Extract the [x, y] coordinate from the center of the cell holding the provided text.  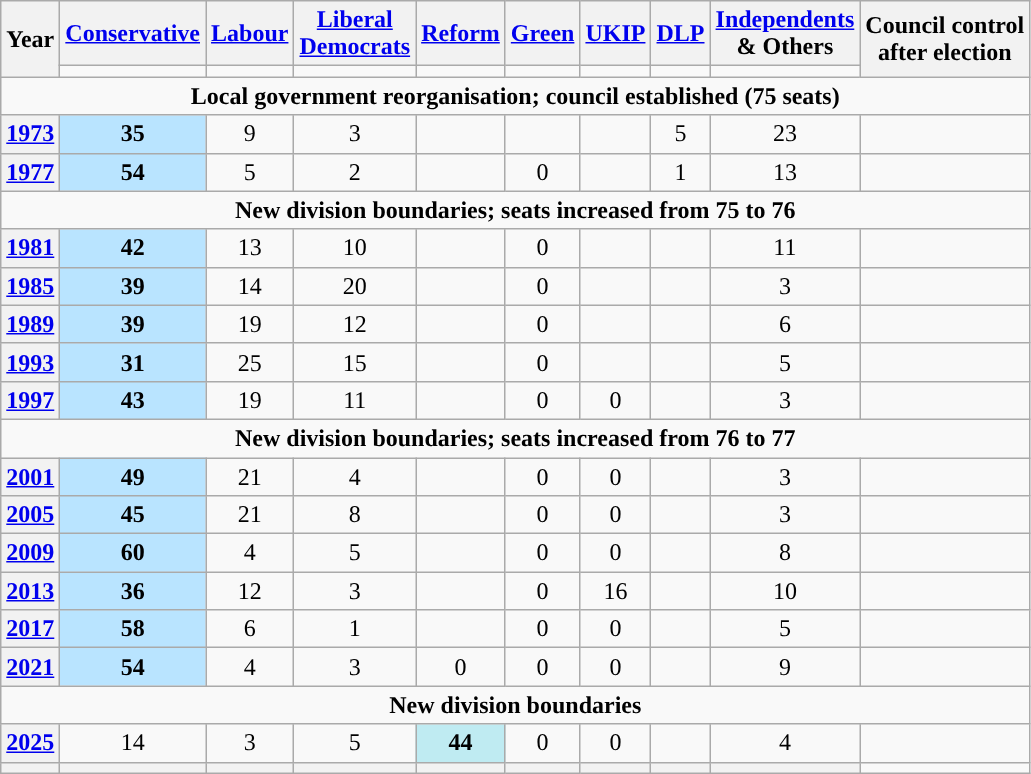
1981 [30, 248]
2013 [30, 591]
20 [355, 286]
Conservative [133, 34]
Local government reorganisation; council established (75 seats) [516, 96]
New division boundaries [516, 705]
44 [461, 743]
2017 [30, 629]
1973 [30, 134]
Green [542, 34]
16 [616, 591]
New division boundaries; seats increased from 76 to 77 [516, 438]
UKIP [616, 34]
58 [133, 629]
31 [133, 362]
1989 [30, 324]
Liberal Democrats [355, 34]
1977 [30, 172]
60 [133, 553]
DLP [680, 34]
Independents& Others [785, 34]
2021 [30, 667]
Reform [461, 34]
36 [133, 591]
45 [133, 515]
25 [250, 362]
49 [133, 477]
2009 [30, 553]
2025 [30, 743]
15 [355, 362]
42 [133, 248]
1993 [30, 362]
1997 [30, 400]
35 [133, 134]
New division boundaries; seats increased from 75 to 76 [516, 210]
2 [355, 172]
Council controlafter election [945, 39]
1985 [30, 286]
2005 [30, 515]
2001 [30, 477]
Year [30, 39]
Labour [250, 34]
23 [785, 134]
43 [133, 400]
